For the text-containing cell, return its midpoint in [X, Y] coordinate format. 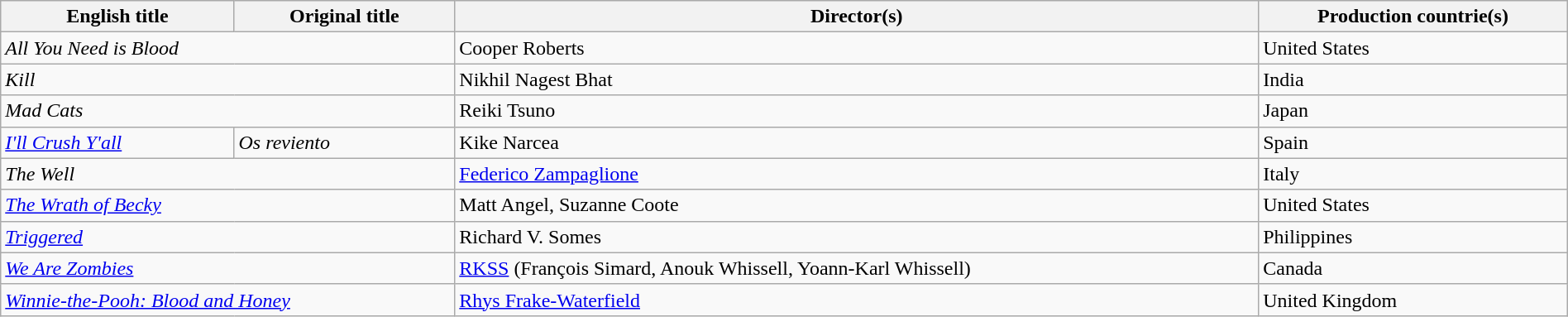
Mad Cats [228, 111]
We Are Zombies [228, 268]
Philippines [1413, 237]
Cooper Roberts [857, 48]
Japan [1413, 111]
RKSS (François Simard, Anouk Whissell, Yoann-Karl Whissell) [857, 268]
The Well [228, 174]
Matt Angel, Suzanne Coote [857, 205]
Director(s) [857, 17]
United Kingdom [1413, 300]
Production countrie(s) [1413, 17]
The Wrath of Becky [228, 205]
Os reviento [344, 142]
Kike Narcea [857, 142]
English title [117, 17]
Spain [1413, 142]
Richard V. Somes [857, 237]
I'll Crush Y'all [117, 142]
Winnie-the-Pooh: Blood and Honey [228, 300]
Federico Zampaglione [857, 174]
Original title [344, 17]
Canada [1413, 268]
India [1413, 79]
Kill [228, 79]
Reiki Tsuno [857, 111]
Italy [1413, 174]
All You Need is Blood [228, 48]
Rhys Frake-Waterfield [857, 300]
Nikhil Nagest Bhat [857, 79]
Triggered [228, 237]
